Locate the cell with the specified text and output its (X, Y) center coordinate. 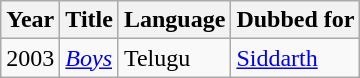
Boys (90, 58)
Title (90, 20)
Dubbed for (296, 20)
Year (30, 20)
Language (174, 20)
Siddarth (296, 58)
Telugu (174, 58)
2003 (30, 58)
